Identify which cell holds the provided text, then report its [x, y] central coordinate. 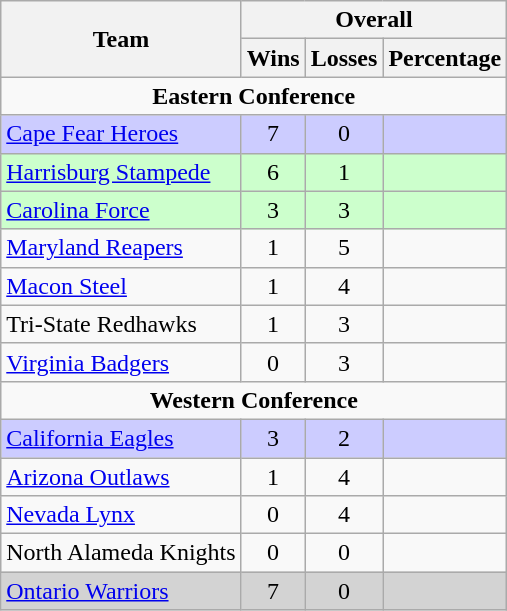
Eastern Conference [254, 96]
Ontario Warriors [121, 591]
Tri-State Redhawks [121, 324]
Nevada Lynx [121, 515]
Carolina Force [121, 210]
Maryland Reapers [121, 248]
California Eagles [121, 438]
Wins [273, 58]
Percentage [445, 58]
Western Conference [254, 400]
Losses [344, 58]
2 [344, 438]
Overall [374, 20]
Virginia Badgers [121, 362]
Team [121, 39]
Harrisburg Stampede [121, 172]
Cape Fear Heroes [121, 134]
5 [344, 248]
North Alameda Knights [121, 553]
Macon Steel [121, 286]
Arizona Outlaws [121, 477]
6 [273, 172]
